Search for the cell housing the specified text and yield its (X, Y) center coordinate. 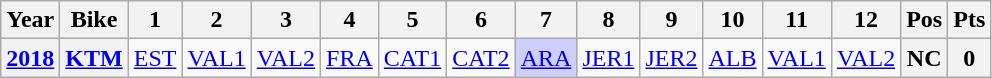
Year (30, 20)
11 (796, 20)
JER2 (672, 58)
2 (216, 20)
4 (350, 20)
Pos (924, 20)
9 (672, 20)
KTM (94, 58)
10 (732, 20)
2018 (30, 58)
NC (924, 58)
3 (286, 20)
7 (546, 20)
12 (866, 20)
0 (970, 58)
CAT1 (412, 58)
ALB (732, 58)
1 (155, 20)
Pts (970, 20)
6 (481, 20)
JER1 (608, 58)
8 (608, 20)
Bike (94, 20)
CAT2 (481, 58)
5 (412, 20)
FRA (350, 58)
EST (155, 58)
ARA (546, 58)
